Scan for the cell matching the given text and deliver its [X, Y] coordinate at center. 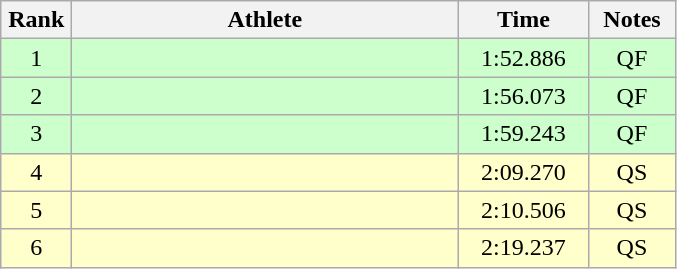
2:19.237 [524, 248]
1:52.886 [524, 58]
1:59.243 [524, 134]
Time [524, 20]
Notes [632, 20]
6 [36, 248]
2:09.270 [524, 172]
1:56.073 [524, 96]
1 [36, 58]
4 [36, 172]
2:10.506 [524, 210]
5 [36, 210]
3 [36, 134]
Athlete [265, 20]
2 [36, 96]
Rank [36, 20]
